Output the (x, y) coordinate of the center of the cell containing the given text.  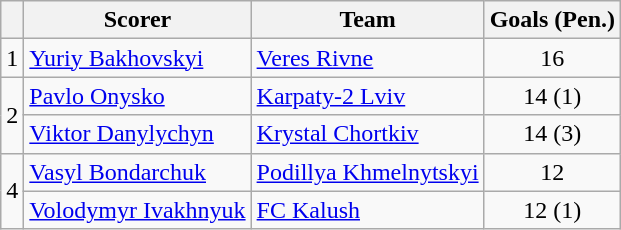
Podillya Khmelnytskyi (368, 172)
4 (12, 191)
FC Kalush (368, 210)
2 (12, 115)
Goals (Pen.) (552, 20)
Volodymyr Ivakhnyuk (138, 210)
Veres Rivne (368, 58)
Viktor Danylychyn (138, 134)
Team (368, 20)
Krystal Chortkiv (368, 134)
Yuriy Bakhovskyi (138, 58)
Pavlo Onysko (138, 96)
12 (1) (552, 210)
Scorer (138, 20)
14 (1) (552, 96)
Karpaty-2 Lviv (368, 96)
1 (12, 58)
12 (552, 172)
Vasyl Bondarchuk (138, 172)
14 (3) (552, 134)
16 (552, 58)
